Search for the cell housing the specified text and yield its [x, y] center coordinate. 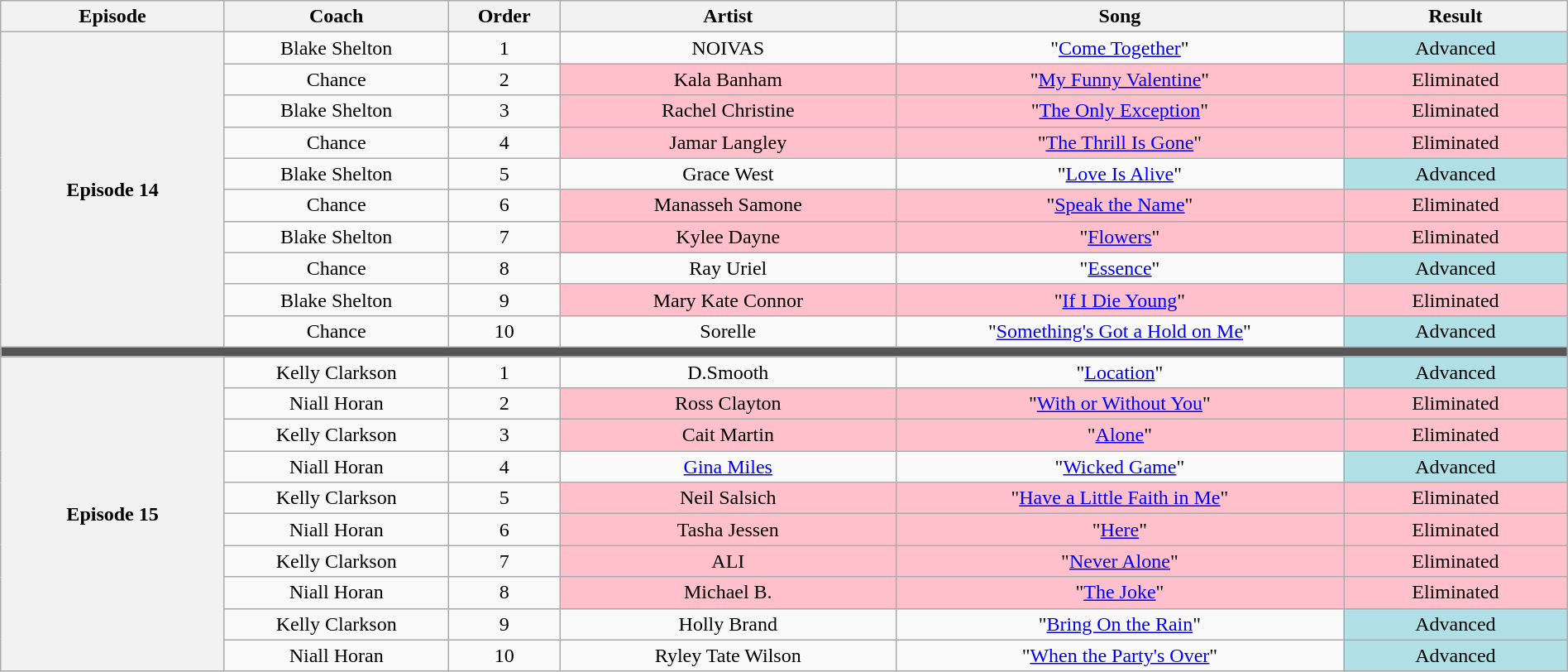
Rachel Christine [728, 111]
"The Thrill Is Gone" [1120, 142]
"Speak the Name" [1120, 205]
"Wicked Game" [1120, 467]
"Location" [1120, 372]
Cait Martin [728, 435]
D.Smooth [728, 372]
"When the Party's Over" [1120, 655]
Ryley Tate Wilson [728, 655]
Jamar Langley [728, 142]
Coach [336, 17]
"Come Together" [1120, 48]
Ray Uriel [728, 268]
ALI [728, 561]
Gina Miles [728, 467]
"Never Alone" [1120, 561]
"Alone" [1120, 435]
Holly Brand [728, 624]
Song [1120, 17]
"Something's Got a Hold on Me" [1120, 331]
Result [1456, 17]
Ross Clayton [728, 404]
"The Joke" [1120, 593]
Tasha Jessen [728, 530]
"Essence" [1120, 268]
Sorelle [728, 331]
Episode 15 [112, 513]
Grace West [728, 174]
Kylee Dayne [728, 237]
Episode 14 [112, 190]
"If I Die Young" [1120, 300]
Neil Salsich [728, 498]
"With or Without You" [1120, 404]
"Have a Little Faith in Me" [1120, 498]
"My Funny Valentine" [1120, 79]
Episode [112, 17]
Manasseh Samone [728, 205]
Artist [728, 17]
"The Only Exception" [1120, 111]
Mary Kate Connor [728, 300]
Michael B. [728, 593]
NOIVAS [728, 48]
Kala Banham [728, 79]
Order [504, 17]
"Here" [1120, 530]
"Flowers" [1120, 237]
"Bring On the Rain" [1120, 624]
"Love Is Alive" [1120, 174]
